Detect which cell encompasses the target text, then output its [x, y] center coordinate. 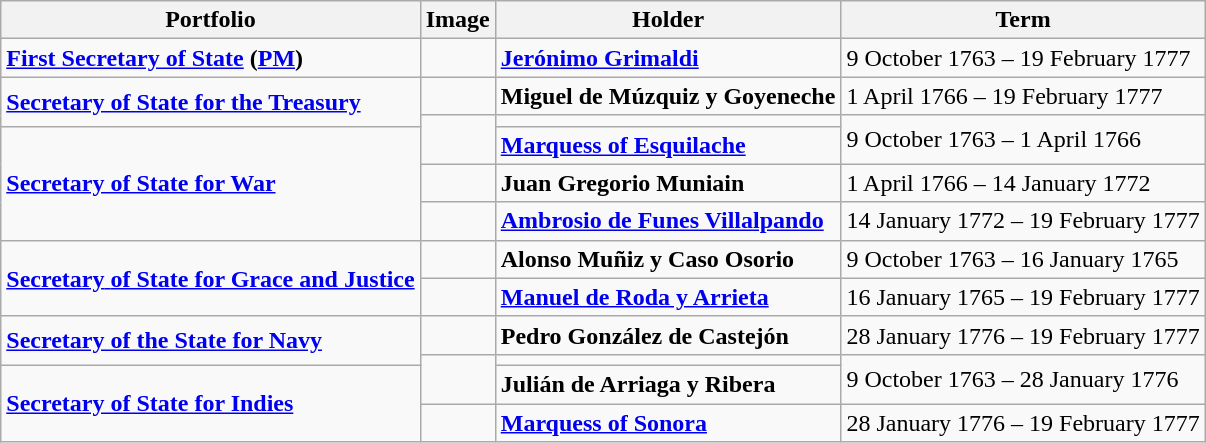
Miguel de Múzquiz y Goyeneche [668, 96]
9 October 1763 – 19 February 1777 [1023, 58]
Manuel de Roda y Arrieta [668, 297]
Jerónimo Grimaldi [668, 58]
1 April 1766 – 14 January 1772 [1023, 183]
Ambrosio de Funes Villalpando [668, 221]
Marquess of Sonora [668, 423]
1 April 1766 – 19 February 1777 [1023, 96]
Pedro González de Castejón [668, 335]
Julián de Arriaga y Ribera [668, 384]
9 October 1763 – 1 April 1766 [1023, 140]
Secretary of State for Indies [210, 403]
Alonso Muñiz y Caso Osorio [668, 259]
First Secretary of State (PM) [210, 58]
Secretary of State for War [210, 183]
14 January 1772 – 19 February 1777 [1023, 221]
Juan Gregorio Muniain [668, 183]
Holder [668, 20]
Secretary of State for Grace and Justice [210, 278]
Secretary of State for the Treasury [210, 102]
Portfolio [210, 20]
Marquess of Esquilache [668, 145]
Image [458, 20]
Secretary of the State for Navy [210, 340]
16 January 1765 – 19 February 1777 [1023, 297]
9 October 1763 – 16 January 1765 [1023, 259]
Term [1023, 20]
9 October 1763 – 28 January 1776 [1023, 378]
